Provide the (X, Y) coordinate of the cell's center where the given text is located.  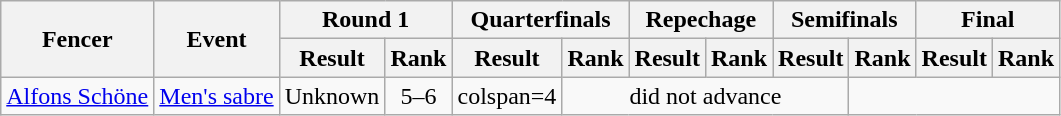
did not advance (706, 96)
Alfons Schöne (78, 96)
colspan=4 (507, 96)
Unknown (332, 96)
Final (988, 20)
Event (216, 39)
Round 1 (366, 20)
Semifinals (845, 20)
Quarterfinals (540, 20)
Repechage (701, 20)
Fencer (78, 39)
Men's sabre (216, 96)
5–6 (418, 96)
